Determine the (x, y) coordinate at the center of the cell enclosing the given text.  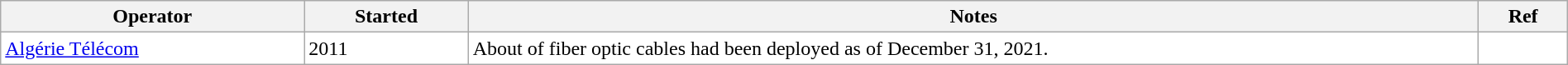
Notes (973, 17)
Started (386, 17)
About of fiber optic cables had been deployed as of December 31, 2021. (973, 48)
Ref (1523, 17)
Algérie Télécom (152, 48)
Operator (152, 17)
2011 (386, 48)
